For the text-containing cell, return its midpoint in [X, Y] coordinate format. 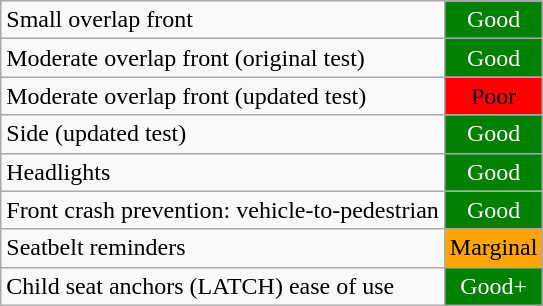
Moderate overlap front (original test) [223, 58]
Marginal [494, 248]
Headlights [223, 172]
Good+ [494, 286]
Moderate overlap front (updated test) [223, 96]
Small overlap front [223, 20]
Side (updated test) [223, 134]
Seatbelt reminders [223, 248]
Front crash prevention: vehicle-to-pedestrian [223, 210]
Child seat anchors (LATCH) ease of use [223, 286]
Poor [494, 96]
